Output the (x, y) coordinate of the center of the cell containing the given text.  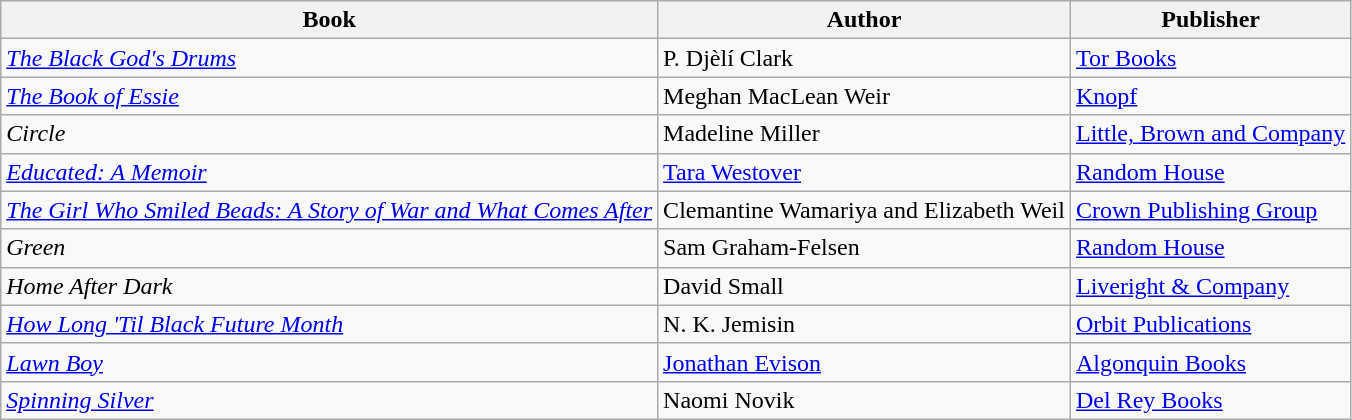
Orbit Publications (1210, 324)
Jonathan Evison (864, 362)
Publisher (1210, 20)
How Long 'Til Black Future Month (330, 324)
Meghan MacLean Weir (864, 96)
Clemantine Wamariya and Elizabeth Weil (864, 210)
The Book of Essie (330, 96)
Sam Graham-Felsen (864, 248)
Tor Books (1210, 58)
Crown Publishing Group (1210, 210)
Liveright & Company (1210, 286)
Naomi Novik (864, 400)
Del Rey Books (1210, 400)
Little, Brown and Company (1210, 134)
Madeline Miller (864, 134)
Circle (330, 134)
The Girl Who Smiled Beads: A Story of War and What Comes After (330, 210)
Green (330, 248)
Author (864, 20)
Home After Dark (330, 286)
Algonquin Books (1210, 362)
N. K. Jemisin (864, 324)
Lawn Boy (330, 362)
David Small (864, 286)
Book (330, 20)
Spinning Silver (330, 400)
Tara Westover (864, 172)
P. Djèlí Clark (864, 58)
The Black God's Drums (330, 58)
Knopf (1210, 96)
Educated: A Memoir (330, 172)
